Scan for the cell matching the given text and deliver its [X, Y] coordinate at center. 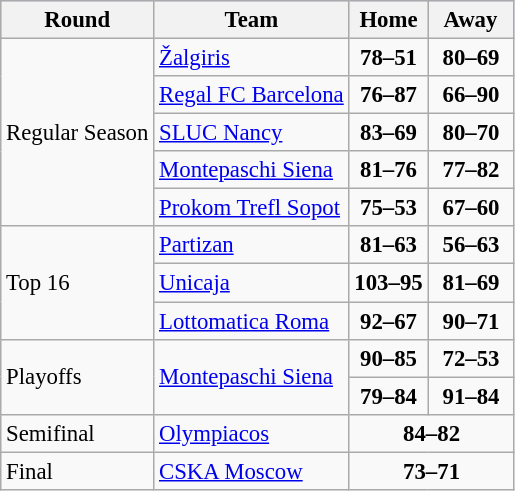
Team [252, 20]
Regal FC Barcelona [252, 95]
Partizan [252, 245]
81–69 [471, 283]
72–53 [471, 358]
83–69 [388, 133]
Top 16 [78, 282]
67–60 [471, 208]
Away [471, 20]
81–76 [388, 170]
80–70 [471, 133]
78–51 [388, 58]
Semifinal [78, 433]
80–69 [471, 58]
Regular Season [78, 133]
84–82 [432, 433]
Playoffs [78, 376]
73–71 [432, 471]
92–67 [388, 321]
90–71 [471, 321]
Round [78, 20]
Žalgiris [252, 58]
66–90 [471, 95]
90–85 [388, 358]
Prokom Trefl Sopot [252, 208]
81–63 [388, 245]
79–84 [388, 396]
56–63 [471, 245]
Olympiacos [252, 433]
CSKA Moscow [252, 471]
Home [388, 20]
Lottomatica Roma [252, 321]
103–95 [388, 283]
76–87 [388, 95]
75–53 [388, 208]
SLUC Nancy [252, 133]
91–84 [471, 396]
77–82 [471, 170]
Unicaja [252, 283]
Final [78, 471]
